Capture the cell that displays the provided text and extract its (x, y) central coordinate. 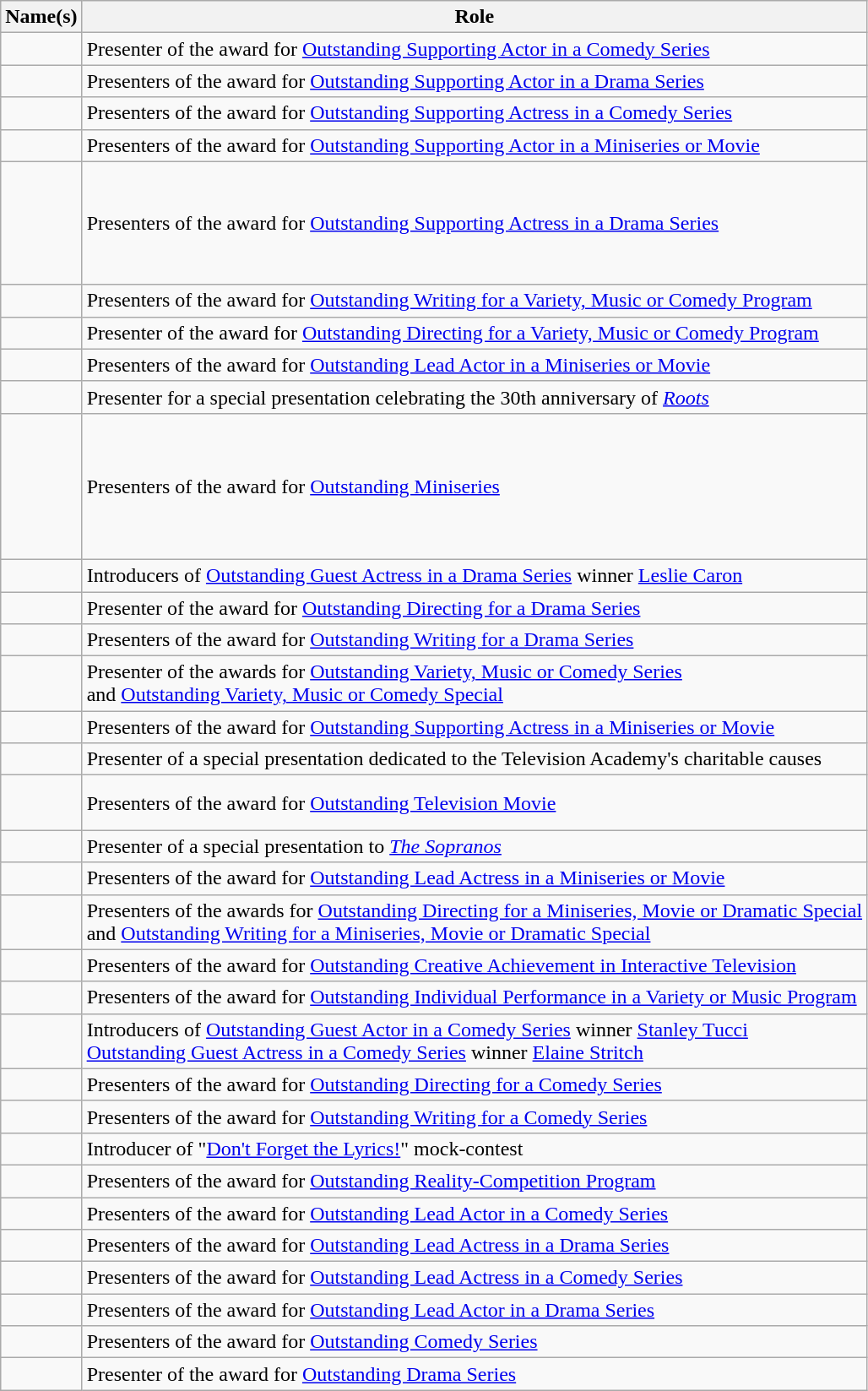
Presenters of the award for Outstanding Comedy Series (475, 1342)
Presenters of the award for Outstanding Supporting Actress in a Drama Series (475, 223)
Presenter of the award for Outstanding Drama Series (475, 1374)
Presenters of the award for Outstanding Creative Achievement in Interactive Television (475, 965)
Presenters of the award for Outstanding Lead Actor in a Comedy Series (475, 1214)
Presenters of the award for Outstanding Miniseries (475, 486)
Introducers of Outstanding Guest Actress in a Drama Series winner Leslie Caron (475, 575)
Presenter of the award for Outstanding Supporting Actor in a Comedy Series (475, 49)
Presenters of the award for Outstanding Writing for a Drama Series (475, 640)
Presenters of the award for Outstanding Lead Actor in a Drama Series (475, 1310)
Introducers of Outstanding Guest Actor in a Comedy Series winner Stanley TucciOutstanding Guest Actress in a Comedy Series winner Elaine Stritch (475, 1041)
Presenters of the award for Outstanding Writing for a Comedy Series (475, 1117)
Presenters of the award for Outstanding Television Movie (475, 802)
Presenters of the award for Outstanding Writing for a Variety, Music or Comedy Program (475, 301)
Presenters of the award for Outstanding Supporting Actress in a Miniseries or Movie (475, 727)
Presenter of the awards for Outstanding Variety, Music or Comedy Seriesand Outstanding Variety, Music or Comedy Special (475, 684)
Presenters of the award for Outstanding Lead Actress in a Miniseries or Movie (475, 878)
Presenters of the award for Outstanding Supporting Actress in a Comedy Series (475, 113)
Presenters of the award for Outstanding Supporting Actor in a Drama Series (475, 81)
Presenter of the award for Outstanding Directing for a Variety, Music or Comedy Program (475, 333)
Presenter for a special presentation celebrating the 30th anniversary of Roots (475, 397)
Presenters of the award for Outstanding Directing for a Comedy Series (475, 1084)
Presenters of the award for Outstanding Individual Performance in a Variety or Music Program (475, 997)
Presenter of a special presentation dedicated to the Television Academy's charitable causes (475, 759)
Presenters of the award for Outstanding Supporting Actor in a Miniseries or Movie (475, 145)
Introducer of "Don't Forget the Lyrics!" mock-contest (475, 1149)
Presenter of the award for Outstanding Directing for a Drama Series (475, 607)
Presenters of the award for Outstanding Lead Actress in a Drama Series (475, 1246)
Name(s) (41, 17)
Presenters of the award for Outstanding Lead Actress in a Comedy Series (475, 1278)
Presenter of a special presentation to The Sopranos (475, 846)
Role (475, 17)
Presenters of the award for Outstanding Reality-Competition Program (475, 1181)
Presenters of the award for Outstanding Lead Actor in a Miniseries or Movie (475, 365)
